Scan for the cell matching the given text and deliver its (x, y) coordinate at center. 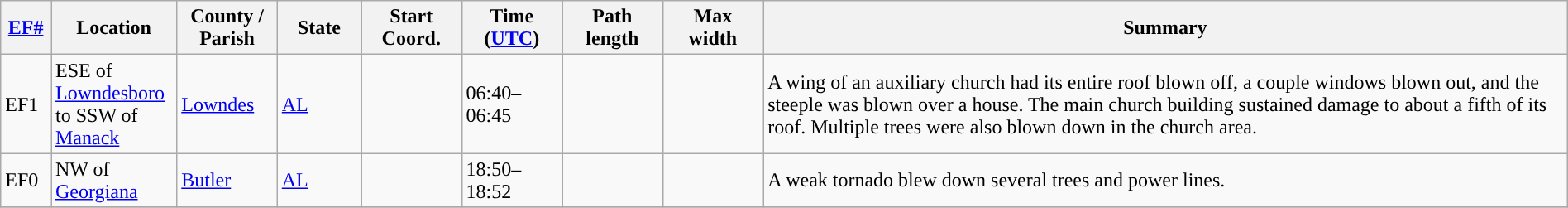
EF1 (26, 104)
NW of Georgiana (114, 181)
State (319, 28)
Path length (613, 28)
18:50–18:52 (512, 181)
Butler (227, 181)
EF# (26, 28)
06:40–06:45 (512, 104)
Time (UTC) (512, 28)
Summary (1166, 28)
EF0 (26, 181)
Start Coord. (412, 28)
Location (114, 28)
County / Parish (227, 28)
Lowndes (227, 104)
A weak tornado blew down several trees and power lines. (1166, 181)
Max width (713, 28)
ESE of Lowndesboro to SSW of Manack (114, 104)
